Find where the given text appears and provide that cell's center as [x, y] coordinate. 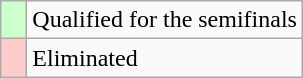
Qualified for the semifinals [165, 20]
Eliminated [165, 58]
